For the text-containing cell, return its midpoint in (X, Y) coordinate format. 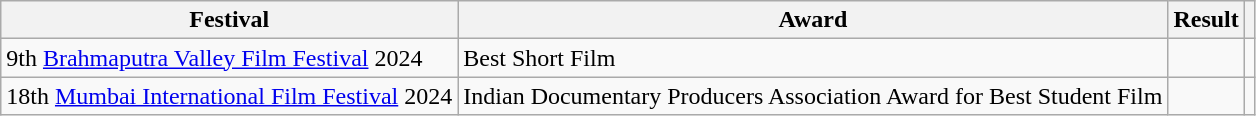
Best Short Film (813, 58)
9th Brahmaputra Valley Film Festival 2024 (230, 58)
18th Mumbai International Film Festival 2024 (230, 96)
Award (813, 20)
Indian Documentary Producers Association Award for Best Student Film (813, 96)
Festival (230, 20)
Result (1206, 20)
